Return [X, Y] of the center of cell containing provided text 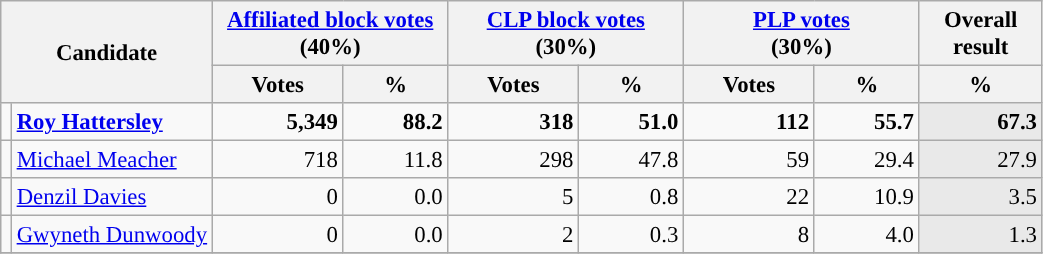
Michael Meacher [112, 160]
5,349 [278, 122]
112 [750, 122]
318 [514, 122]
11.8 [396, 160]
59 [750, 160]
55.7 [866, 122]
Overall result [980, 34]
0.8 [632, 197]
5 [514, 197]
88.2 [396, 122]
CLP block votes (30%) [566, 34]
22 [750, 197]
Affiliated block votes (40%) [330, 34]
718 [278, 160]
1.3 [980, 235]
3.5 [980, 197]
29.4 [866, 160]
51.0 [632, 122]
Gwyneth Dunwoody [112, 235]
PLP votes (30%) [802, 34]
Roy Hattersley [112, 122]
47.8 [632, 160]
27.9 [980, 160]
8 [750, 235]
298 [514, 160]
Denzil Davies [112, 197]
10.9 [866, 197]
67.3 [980, 122]
2 [514, 235]
0.3 [632, 235]
4.0 [866, 235]
Candidate [107, 52]
